Provide the [X, Y] coordinate of the cell's center where the given text is located.  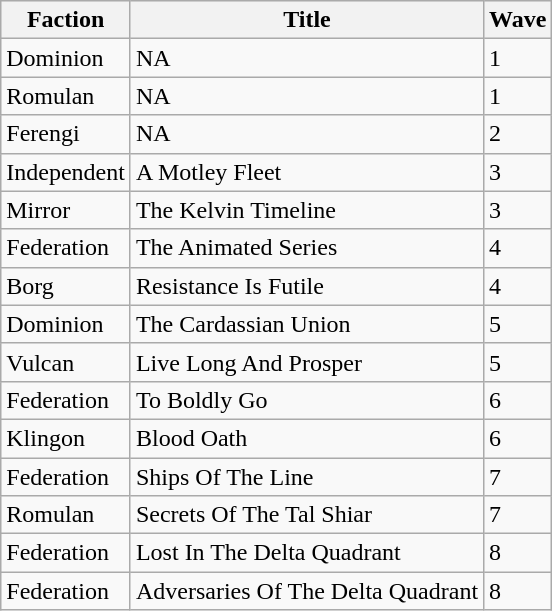
Klingon [66, 438]
Blood Oath [306, 438]
The Kelvin Timeline [306, 210]
Independent [66, 172]
Title [306, 20]
A Motley Fleet [306, 172]
Borg [66, 286]
To Boldly Go [306, 400]
Vulcan [66, 362]
Mirror [66, 210]
The Animated Series [306, 248]
Secrets Of The Tal Shiar [306, 515]
Lost In The Delta Quadrant [306, 553]
Wave [518, 20]
The Cardassian Union [306, 324]
Resistance Is Futile [306, 286]
2 [518, 134]
Ships Of The Line [306, 477]
Ferengi [66, 134]
Live Long And Prosper [306, 362]
Faction [66, 20]
Adversaries Of The Delta Quadrant [306, 591]
